Capture the cell that displays the provided text and extract its (x, y) central coordinate. 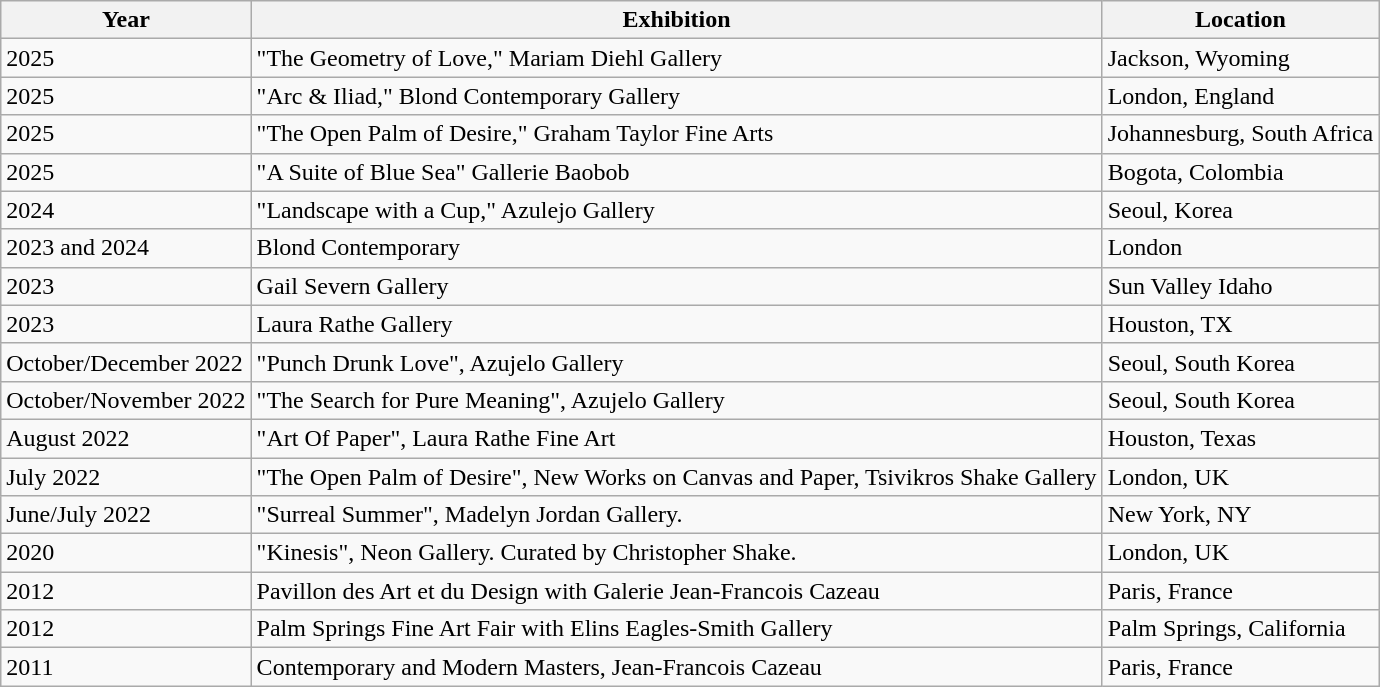
"Punch Drunk Love", Azujelo Gallery (676, 362)
Gail Severn Gallery (676, 286)
June/July 2022 (126, 515)
London (1240, 248)
Palm Springs, California (1240, 629)
"The Open Palm of Desire," Graham Taylor Fine Arts (676, 134)
Sun Valley Idaho (1240, 286)
August 2022 (126, 438)
Houston, TX (1240, 324)
Exhibition (676, 20)
Blond Contemporary (676, 248)
Johannesburg, South Africa (1240, 134)
London, England (1240, 96)
"The Search for Pure Meaning", Azujelo Gallery (676, 400)
2020 (126, 553)
Palm Springs Fine Art Fair with Elins Eagles-Smith Gallery (676, 629)
Seoul, Korea (1240, 210)
Contemporary and Modern Masters, Jean-Francois Cazeau (676, 667)
October/December 2022 (126, 362)
July 2022 (126, 477)
"A Suite of Blue Sea" Gallerie Baobob (676, 172)
Bogota, Colombia (1240, 172)
2024 (126, 210)
2023 and 2024 (126, 248)
October/November 2022 (126, 400)
"The Open Palm of Desire", New Works on Canvas and Paper, Tsivikros Shake Gallery (676, 477)
Houston, Texas (1240, 438)
Pavillon des Art et du Design with Galerie Jean-Francois Cazeau (676, 591)
Laura Rathe Gallery (676, 324)
"The Geometry of Love," Mariam Diehl Gallery (676, 58)
"Arc & Iliad," Blond Contemporary Gallery (676, 96)
"Landscape with a Cup," Azulejo Gallery (676, 210)
"Kinesis", Neon Gallery. Curated by Christopher Shake. (676, 553)
"Art Of Paper", Laura Rathe Fine Art (676, 438)
"Surreal Summer", Madelyn Jordan Gallery. (676, 515)
New York, NY (1240, 515)
Jackson, Wyoming (1240, 58)
Location (1240, 20)
2011 (126, 667)
Year (126, 20)
